Identify which cell holds the provided text, then report its [x, y] central coordinate. 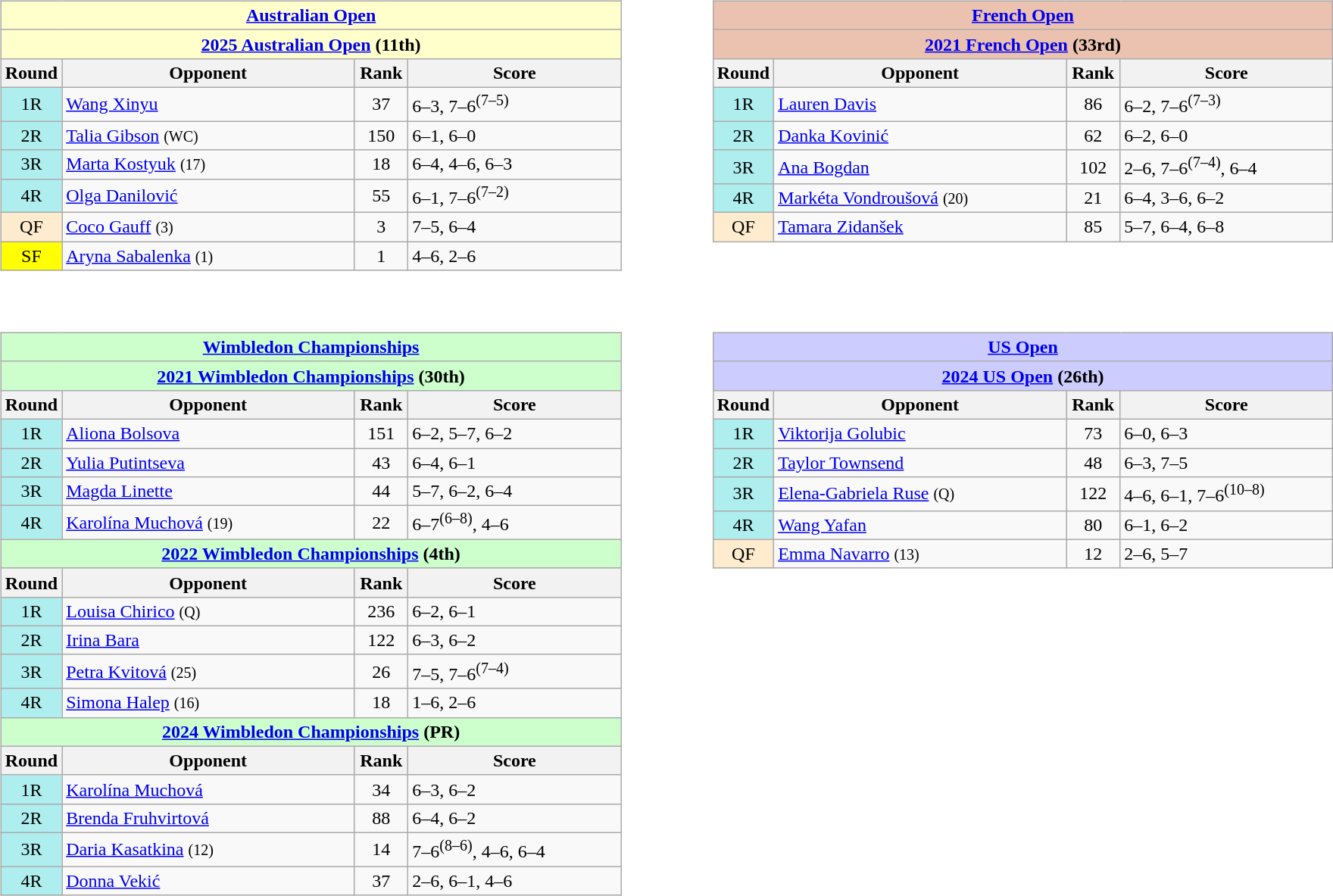
Australian Open [311, 15]
88 [382, 818]
6–4, 4–6, 6–3 [515, 164]
6–2, 6–0 [1227, 136]
6–2, 7–6(7–3) [1227, 105]
2–6, 5–7 [1227, 554]
4–6, 6–1, 7–6(10–8) [1227, 494]
Talia Gibson (WC) [208, 136]
22 [382, 523]
5–7, 6–2, 6–4 [515, 492]
5–7, 6–4, 6–8 [1227, 227]
7–6(8–6), 4–6, 6–4 [515, 850]
6–1, 6–0 [515, 136]
2025 Australian Open (11th) [311, 44]
Aliona Bolsova [208, 433]
Elena-Gabriela Ruse (Q) [920, 494]
2024 US Open (26th) [1022, 376]
French Open [1022, 15]
Markéta Vondroušová (20) [920, 198]
SF [31, 256]
62 [1094, 136]
Karolína Muchová (19) [208, 523]
6–2, 6–1 [515, 611]
102 [1094, 167]
6–4, 6–2 [515, 818]
85 [1094, 227]
Ana Bogdan [920, 167]
Marta Kostyuk (17) [208, 164]
Tamara Zidanšek [920, 227]
Magda Linette [208, 492]
2–6, 6–1, 4–6 [515, 881]
236 [382, 611]
Louisa Chirico (Q) [208, 611]
2–6, 7–6(7–4), 6–4 [1227, 167]
Taylor Townsend [920, 463]
151 [382, 433]
6–3, 7–5 [1227, 463]
73 [1094, 433]
Lauren Davis [920, 105]
Coco Gauff (3) [208, 227]
2024 Wimbledon Championships (PR) [311, 732]
2021 French Open (33rd) [1022, 44]
12 [1094, 554]
6–7(6–8), 4–6 [515, 523]
6–2, 5–7, 6–2 [515, 433]
26 [382, 671]
86 [1094, 105]
4–6, 2–6 [515, 256]
Karolína Muchová [208, 789]
6–0, 6–3 [1227, 433]
Olga Danilović [208, 195]
Petra Kvitová (25) [208, 671]
44 [382, 492]
7–5, 6–4 [515, 227]
US Open [1022, 347]
Emma Navarro (13) [920, 554]
6–1, 6–2 [1227, 525]
7–5, 7–6(7–4) [515, 671]
2022 Wimbledon Championships (4th) [311, 554]
Wimbledon Championships [311, 347]
Simona Halep (16) [208, 703]
6–4, 6–1 [515, 463]
Yulia Putintseva [208, 463]
2021 Wimbledon Championships (30th) [311, 376]
Brenda Fruhvirtová [208, 818]
6–1, 7–6(7–2) [515, 195]
Aryna Sabalenka (1) [208, 256]
21 [1094, 198]
14 [382, 850]
Viktorija Golubic [920, 433]
1 [382, 256]
Donna Vekić [208, 881]
48 [1094, 463]
43 [382, 463]
Irina Bara [208, 640]
Wang Yafan [920, 525]
Daria Kasatkina (12) [208, 850]
Danka Kovinić [920, 136]
6–3, 7–6(7–5) [515, 105]
34 [382, 789]
3 [382, 227]
6–4, 3–6, 6–2 [1227, 198]
Wang Xinyu [208, 105]
55 [382, 195]
80 [1094, 525]
150 [382, 136]
1–6, 2–6 [515, 703]
